From the cell containing the given text, extract its center point as (x, y) coordinate. 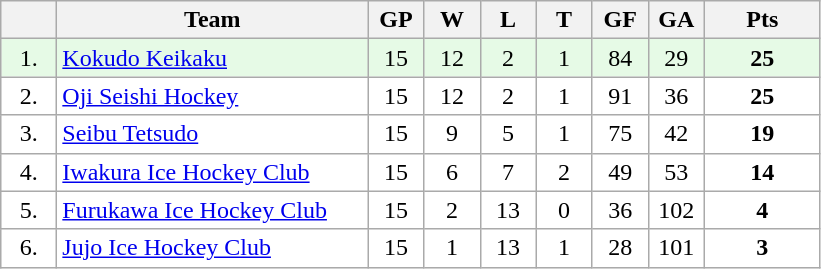
101 (676, 248)
T (564, 20)
L (508, 20)
Jujo Ice Hockey Club (212, 248)
9 (452, 134)
4. (29, 172)
Seibu Tetsudo (212, 134)
6 (452, 172)
102 (676, 210)
91 (620, 96)
Furukawa Ice Hockey Club (212, 210)
19 (762, 134)
W (452, 20)
4 (762, 210)
Iwakura Ice Hockey Club (212, 172)
3. (29, 134)
GF (620, 20)
49 (620, 172)
GP (396, 20)
Kokudo Keikaku (212, 58)
75 (620, 134)
Oji Seishi Hockey (212, 96)
0 (564, 210)
7 (508, 172)
1. (29, 58)
84 (620, 58)
2. (29, 96)
6. (29, 248)
GA (676, 20)
3 (762, 248)
14 (762, 172)
29 (676, 58)
28 (620, 248)
53 (676, 172)
Team (212, 20)
42 (676, 134)
5. (29, 210)
Pts (762, 20)
5 (508, 134)
